Return [x, y] of the center of cell containing provided text 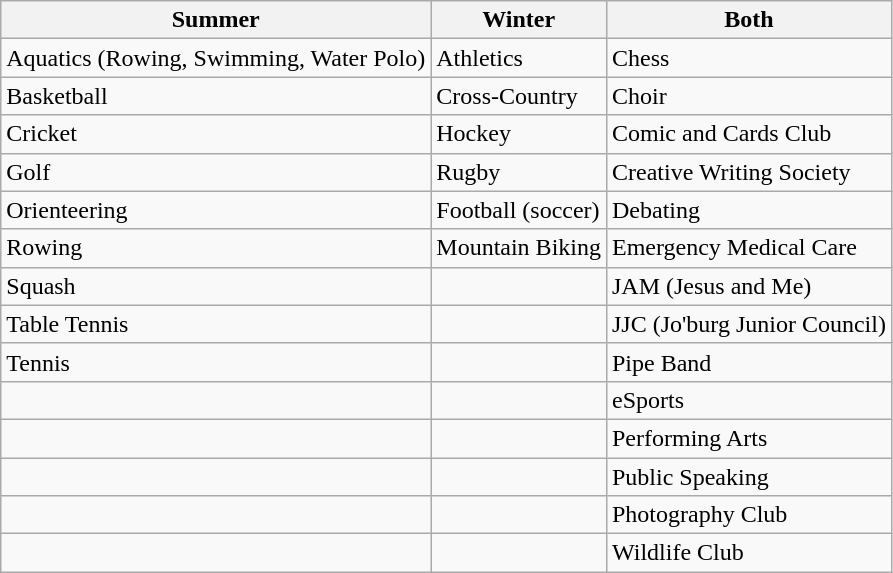
Summer [216, 20]
JJC (Jo'burg Junior Council) [748, 324]
Performing Arts [748, 438]
Emergency Medical Care [748, 248]
Pipe Band [748, 362]
Creative Writing Society [748, 172]
Rugby [519, 172]
Comic and Cards Club [748, 134]
Table Tennis [216, 324]
Debating [748, 210]
Winter [519, 20]
JAM (Jesus and Me) [748, 286]
Photography Club [748, 515]
Orienteering [216, 210]
Tennis [216, 362]
Athletics [519, 58]
Cricket [216, 134]
Mountain Biking [519, 248]
Football (soccer) [519, 210]
Cross-Country [519, 96]
eSports [748, 400]
Chess [748, 58]
Basketball [216, 96]
Rowing [216, 248]
Squash [216, 286]
Aquatics (Rowing, Swimming, Water Polo) [216, 58]
Golf [216, 172]
Choir [748, 96]
Both [748, 20]
Wildlife Club [748, 553]
Public Speaking [748, 477]
Hockey [519, 134]
